Find where the given text appears and provide that cell's center as (X, Y) coordinate. 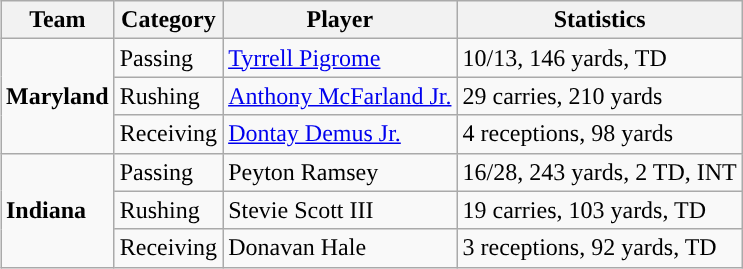
16/28, 243 yards, 2 TD, INT (600, 172)
10/13, 146 yards, TD (600, 58)
29 carries, 210 yards (600, 96)
Dontay Demus Jr. (340, 134)
Statistics (600, 20)
Team (57, 20)
Anthony McFarland Jr. (340, 96)
Player (340, 20)
Indiana (57, 210)
Tyrrell Pigrome (340, 58)
4 receptions, 98 yards (600, 134)
19 carries, 103 yards, TD (600, 210)
Peyton Ramsey (340, 172)
3 receptions, 92 yards, TD (600, 248)
Donavan Hale (340, 248)
Category (168, 20)
Maryland (57, 96)
Stevie Scott III (340, 210)
